Output the [x, y] coordinate of the center of the cell containing the given text.  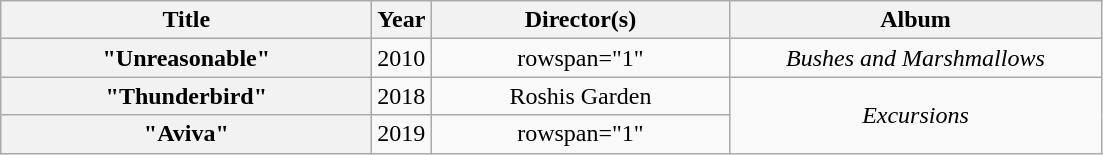
Album [916, 20]
Director(s) [580, 20]
Roshis Garden [580, 96]
"Aviva" [186, 134]
"Unreasonable" [186, 58]
2010 [402, 58]
2018 [402, 96]
Bushes and Marshmallows [916, 58]
2019 [402, 134]
Year [402, 20]
"Thunderbird" [186, 96]
Excursions [916, 115]
Title [186, 20]
